Return (x, y) of the center of cell containing provided text 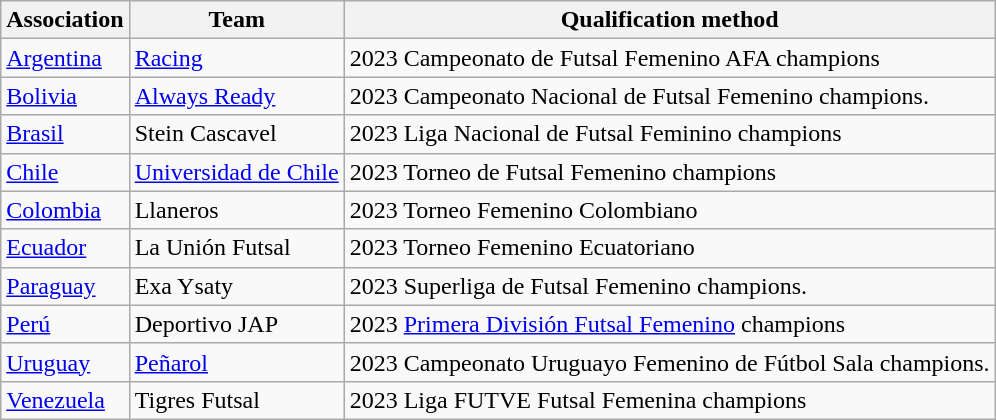
Deportivo JAP (236, 324)
Universidad de Chile (236, 172)
Association (65, 20)
Exa Ysaty (236, 286)
2023 Torneo Femenino Colombiano (670, 210)
Llaneros (236, 210)
Argentina (65, 58)
Qualification method (670, 20)
Racing (236, 58)
2023 Campeonato Uruguayo Femenino de Fútbol Sala champions. (670, 362)
Venezuela (65, 400)
Always Ready (236, 96)
Brasil (65, 134)
La Unión Futsal (236, 248)
Chile (65, 172)
Stein Cascavel (236, 134)
2023 Torneo de Futsal Femenino champions (670, 172)
2023 Campeonato de Futsal Femenino AFA champions (670, 58)
2023 Liga FUTVE Futsal Femenina champions (670, 400)
2023 Primera División Futsal Femenino champions (670, 324)
2023 Superliga de Futsal Femenino champions. (670, 286)
Tigres Futsal (236, 400)
Ecuador (65, 248)
Bolivia (65, 96)
Paraguay (65, 286)
Team (236, 20)
2023 Torneo Femenino Ecuatoriano (670, 248)
Uruguay (65, 362)
2023 Campeonato Nacional de Futsal Femenino champions. (670, 96)
2023 Liga Nacional de Futsal Feminino champions (670, 134)
Colombia (65, 210)
Perú (65, 324)
Peñarol (236, 362)
